Provide the [X, Y] coordinate of the cell's center where the given text is located.  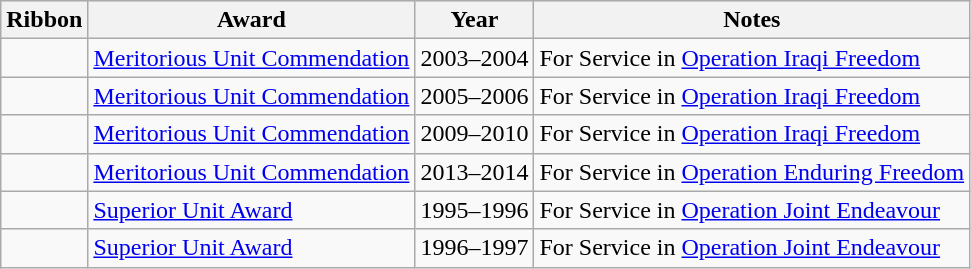
2013–2014 [474, 172]
2009–2010 [474, 134]
Award [252, 20]
1995–1996 [474, 210]
2003–2004 [474, 58]
Year [474, 20]
For Service in Operation Enduring Freedom [752, 172]
Ribbon [44, 20]
2005–2006 [474, 96]
1996–1997 [474, 248]
Notes [752, 20]
